From the cell containing the given text, extract its center point as [x, y] coordinate. 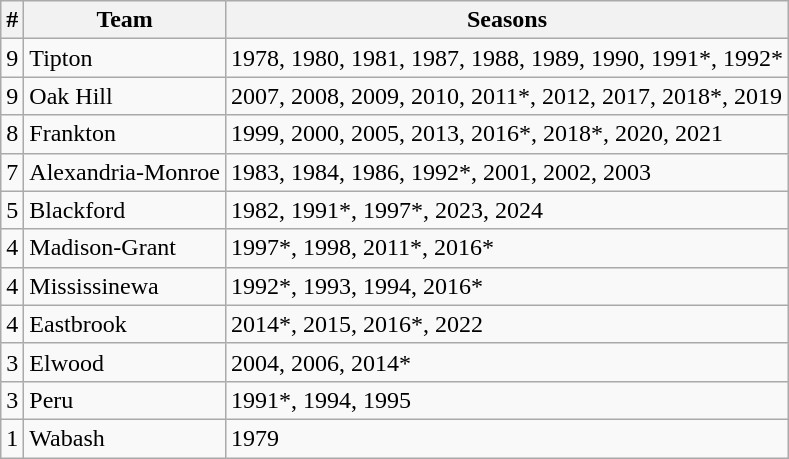
5 [12, 210]
Peru [125, 400]
7 [12, 172]
2007, 2008, 2009, 2010, 2011*, 2012, 2017, 2018*, 2019 [506, 96]
Wabash [125, 438]
Blackford [125, 210]
1991*, 1994, 1995 [506, 400]
Eastbrook [125, 324]
Alexandria-Monroe [125, 172]
Tipton [125, 58]
1999, 2000, 2005, 2013, 2016*, 2018*, 2020, 2021 [506, 134]
1992*, 1993, 1994, 2016* [506, 286]
1 [12, 438]
1979 [506, 438]
Team [125, 20]
1982, 1991*, 1997*, 2023, 2024 [506, 210]
1978, 1980, 1981, 1987, 1988, 1989, 1990, 1991*, 1992* [506, 58]
Madison-Grant [125, 248]
2014*, 2015, 2016*, 2022 [506, 324]
Elwood [125, 362]
1997*, 1998, 2011*, 2016* [506, 248]
Mississinewa [125, 286]
# [12, 20]
Frankton [125, 134]
Seasons [506, 20]
8 [12, 134]
1983, 1984, 1986, 1992*, 2001, 2002, 2003 [506, 172]
Oak Hill [125, 96]
2004, 2006, 2014* [506, 362]
